Extract the (x, y) coordinate from the center of the cell holding the provided text.  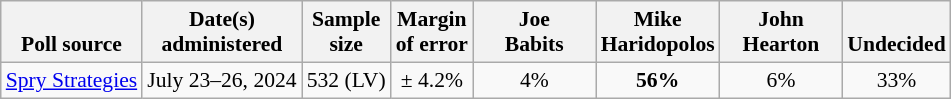
4% (534, 80)
JohnHearton (782, 32)
Date(s)administered (222, 32)
6% (782, 80)
± 4.2% (432, 80)
532 (LV) (346, 80)
MikeHaridopolos (658, 32)
Marginof error (432, 32)
56% (658, 80)
Samplesize (346, 32)
Undecided (896, 32)
33% (896, 80)
July 23–26, 2024 (222, 80)
Poll source (72, 32)
Spry Strategies (72, 80)
JoeBabits (534, 32)
